Pinpoint the cell where the given text exists, returning its [x, y] midpoint coordinate. 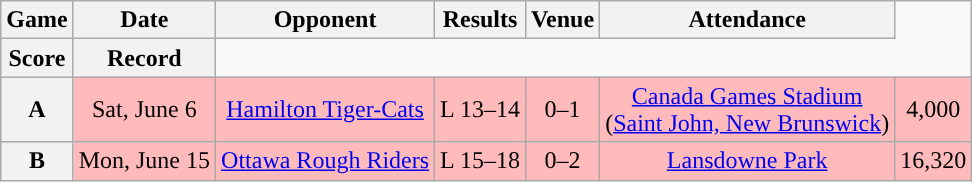
L 13–14 [480, 110]
L 15–18 [480, 161]
Hamilton Tiger-Cats [326, 110]
Lansdowne Park [748, 161]
Ottawa Rough Riders [326, 161]
0–2 [562, 161]
Sat, June 6 [144, 110]
Score [37, 58]
Results [480, 20]
0–1 [562, 110]
Venue [562, 20]
Opponent [326, 20]
B [37, 161]
Record [144, 58]
Game [37, 20]
16,320 [934, 161]
4,000 [934, 110]
Mon, June 15 [144, 161]
Attendance [748, 20]
Canada Games Stadium(Saint John, New Brunswick) [748, 110]
Date [144, 20]
A [37, 110]
